Scan for the cell matching the given text and deliver its (x, y) coordinate at center. 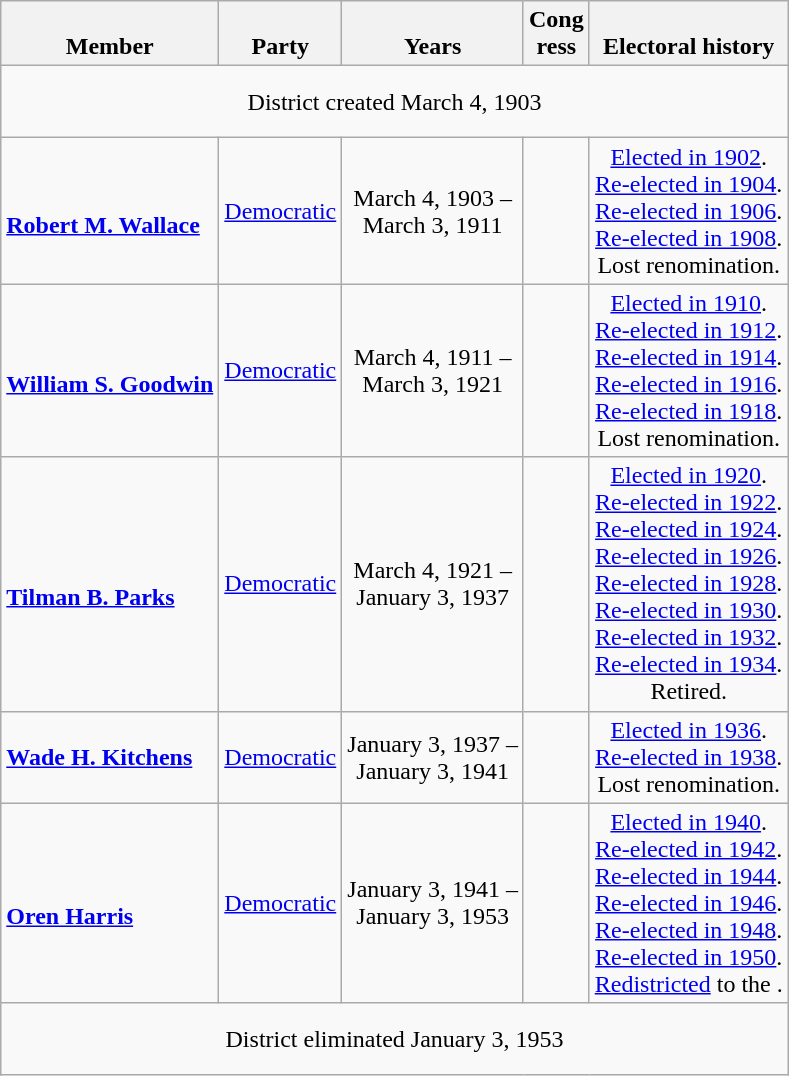
Oren Harris (110, 903)
January 3, 1941 –January 3, 1953 (433, 903)
William S. Goodwin (110, 370)
Years (433, 34)
Member (110, 34)
March 4, 1921 –January 3, 1937 (433, 584)
Congress (556, 34)
January 3, 1937 –January 3, 1941 (433, 757)
Party (280, 34)
Elected in 1940.Re-elected in 1942.Re-elected in 1944.Re-elected in 1946.Re-elected in 1948.Re-elected in 1950.Redistricted to the . (688, 903)
Tilman B. Parks (110, 584)
Elected in 1902.Re-elected in 1904.Re-elected in 1906.Re-elected in 1908.Lost renomination. (688, 211)
Wade H. Kitchens (110, 757)
March 4, 1903 –March 3, 1911 (433, 211)
Elected in 1910.Re-elected in 1912.Re-elected in 1914.Re-elected in 1916.Re-elected in 1918.Lost renomination. (688, 370)
District eliminated January 3, 1953 (395, 1039)
Robert M. Wallace (110, 211)
Elected in 1936.Re-elected in 1938.Lost renomination. (688, 757)
Electoral history (688, 34)
District created March 4, 1903 (395, 102)
March 4, 1911 –March 3, 1921 (433, 370)
